Return the [x, y] coordinate for the center point of the cell that contains the specified text.  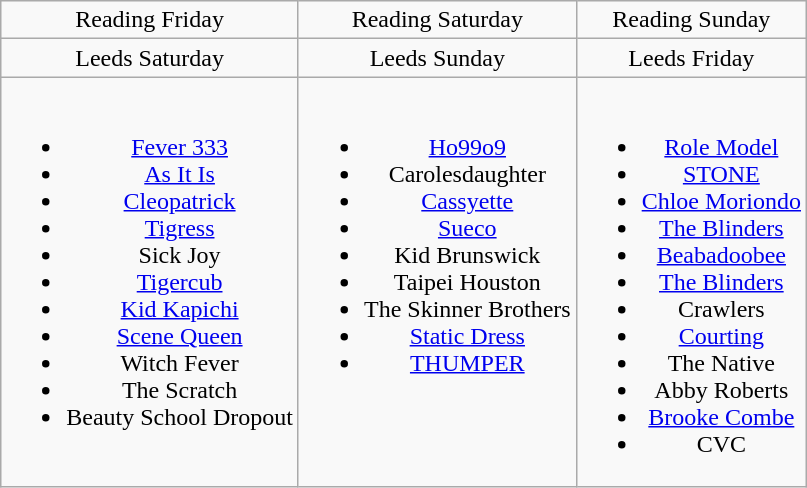
Reading Friday [150, 20]
Role ModelSTONEChloe MoriondoThe BlindersBeabadoobeeThe BlindersCrawlersCourtingThe NativeAbby RobertsBrooke CombeCVC [691, 282]
Ho99o9CarolesdaughterCassyetteSuecoKid BrunswickTaipei HoustonThe Skinner BrothersStatic DressTHUMPER [437, 282]
Leeds Friday [691, 58]
Leeds Saturday [150, 58]
Fever 333As It IsCleopatrickTigressSick JoyTigercubKid KapichiScene QueenWitch FeverThe ScratchBeauty School Dropout [150, 282]
Leeds Sunday [437, 58]
Reading Saturday [437, 20]
Reading Sunday [691, 20]
